Find where the given text appears and provide that cell's center as [x, y] coordinate. 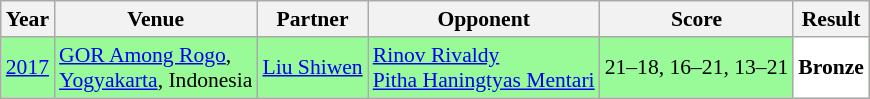
Venue [156, 19]
2017 [28, 68]
Liu Shiwen [312, 68]
Result [831, 19]
Rinov Rivaldy Pitha Haningtyas Mentari [484, 68]
Bronze [831, 68]
Partner [312, 19]
21–18, 16–21, 13–21 [697, 68]
Score [697, 19]
Year [28, 19]
Opponent [484, 19]
GOR Among Rogo,Yogyakarta, Indonesia [156, 68]
